Identify which cell holds the provided text, then report its [x, y] central coordinate. 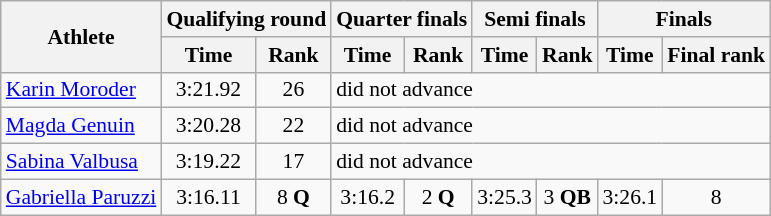
17 [294, 162]
Final rank [716, 55]
Karin Moroder [82, 90]
8 [716, 197]
Sabina Valbusa [82, 162]
3:21.92 [208, 90]
26 [294, 90]
3:16.11 [208, 197]
Qualifying round [246, 19]
22 [294, 126]
3:26.1 [630, 197]
3:19.22 [208, 162]
Semi finals [534, 19]
3:16.2 [368, 197]
Magda Genuin [82, 126]
8 Q [294, 197]
Gabriella Paruzzi [82, 197]
2 Q [438, 197]
Finals [684, 19]
Quarter finals [402, 19]
Athlete [82, 36]
3 QB [568, 197]
3:25.3 [504, 197]
3:20.28 [208, 126]
